Search for the cell housing the specified text and yield its (x, y) center coordinate. 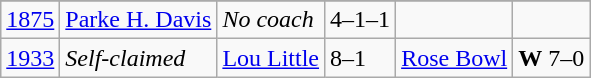
8–1 (360, 58)
Rose Bowl (454, 58)
1933 (30, 58)
Parke H. Davis (138, 20)
Lou Little (271, 58)
4–1–1 (360, 20)
Self-claimed (138, 58)
1875 (30, 20)
W 7–0 (552, 58)
No coach (271, 20)
